Pinpoint the cell where the given text exists, returning its (x, y) midpoint coordinate. 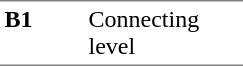
B1 (42, 33)
Connecting level (164, 33)
